Output the (x, y) coordinate of the center of the cell containing the given text.  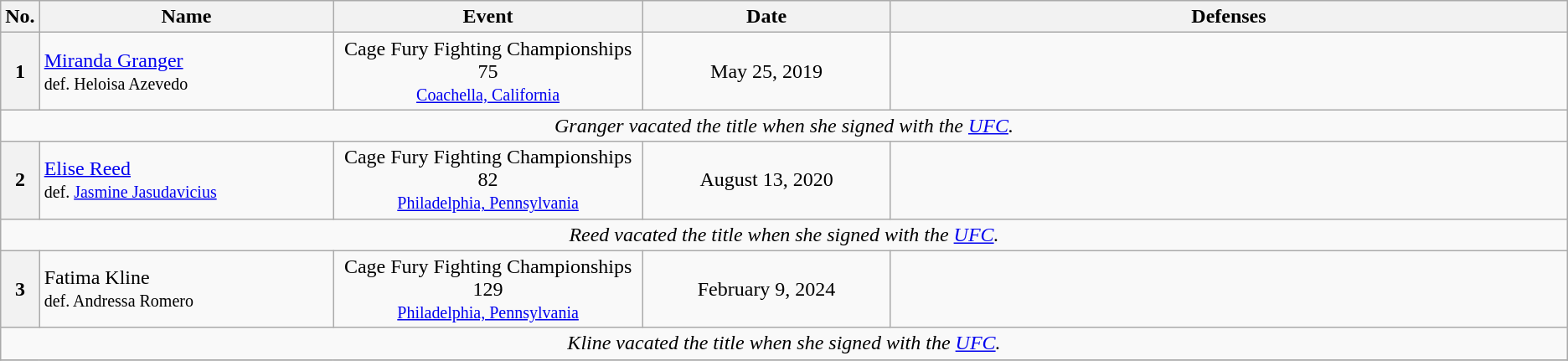
Kline vacated the title when she signed with the UFC. (784, 343)
May 25, 2019 (766, 71)
3 (20, 289)
Miranda Grangerdef. Heloisa Azevedo (186, 71)
2 (20, 180)
Cage Fury Fighting Championships 82Philadelphia, Pennsylvania (488, 180)
Name (186, 17)
Defenses (1230, 17)
Granger vacated the title when she signed with the UFC. (784, 126)
1 (20, 71)
No. (20, 17)
Reed vacated the title when she signed with the UFC. (784, 235)
Date (766, 17)
August 13, 2020 (766, 180)
Event (488, 17)
Cage Fury Fighting Championships 75Coachella, California (488, 71)
Cage Fury Fighting Championships 129Philadelphia, Pennsylvania (488, 289)
February 9, 2024 (766, 289)
Elise Reeddef. Jasmine Jasudavicius (186, 180)
Fatima Klinedef. Andressa Romero (186, 289)
